Provide the [X, Y] coordinate of the cell's center where the given text is located.  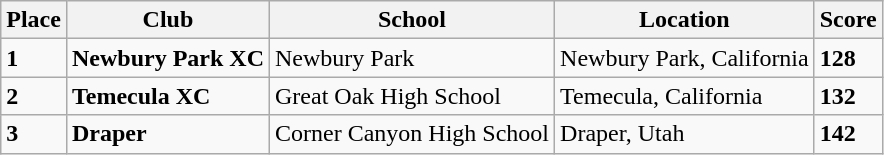
Corner Canyon High School [412, 134]
Draper, Utah [685, 134]
Score [848, 20]
Location [685, 20]
Club [168, 20]
128 [848, 58]
3 [34, 134]
1 [34, 58]
Great Oak High School [412, 96]
Temecula XC [168, 96]
Newbury Park [412, 58]
Newbury Park XC [168, 58]
Draper [168, 134]
Place [34, 20]
School [412, 20]
Temecula, California [685, 96]
Newbury Park, California [685, 58]
132 [848, 96]
142 [848, 134]
2 [34, 96]
